Return the [x, y] coordinate for the center point of the cell that contains the specified text.  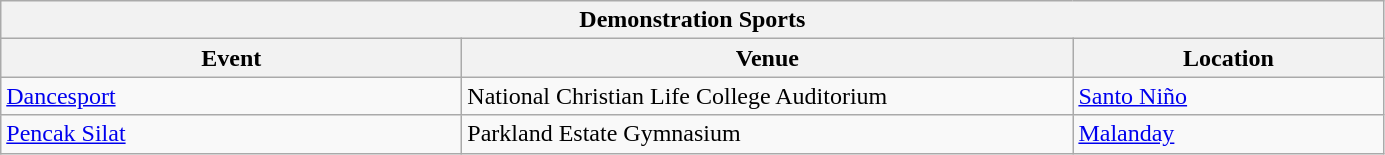
Event [232, 58]
Demonstration Sports [692, 20]
Pencak Silat [232, 134]
Venue [768, 58]
National Christian Life College Auditorium [768, 96]
Malanday [1228, 134]
Location [1228, 58]
Dancesport [232, 96]
Santo Niño [1228, 96]
Parkland Estate Gymnasium [768, 134]
